Output the [x, y] coordinate of the center of the cell containing the given text.  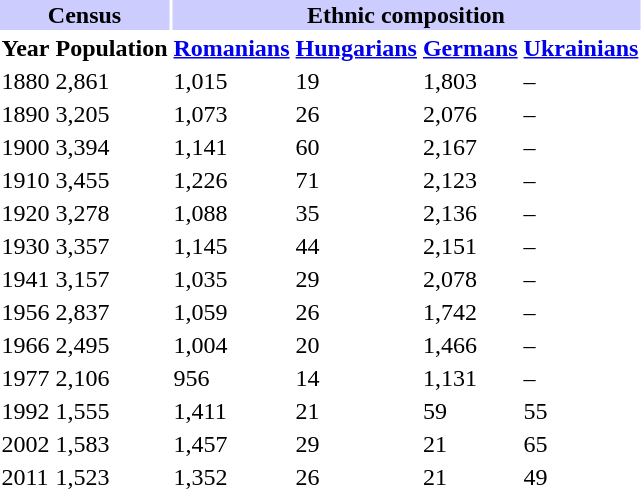
1,555 [112, 411]
3,278 [112, 213]
1,803 [470, 81]
1,457 [232, 444]
Hungarians [356, 48]
1,088 [232, 213]
71 [356, 180]
1880 [26, 81]
55 [581, 411]
956 [232, 378]
2,861 [112, 81]
60 [356, 147]
Ukrainians [581, 48]
1910 [26, 180]
1,226 [232, 180]
1920 [26, 213]
1966 [26, 345]
2,495 [112, 345]
59 [470, 411]
1890 [26, 114]
1900 [26, 147]
1,466 [470, 345]
14 [356, 378]
44 [356, 246]
1941 [26, 279]
Year [26, 48]
3,455 [112, 180]
1,059 [232, 312]
65 [581, 444]
3,357 [112, 246]
1,073 [232, 114]
2,136 [470, 213]
1930 [26, 246]
2,076 [470, 114]
Census [84, 15]
1977 [26, 378]
1,035 [232, 279]
2,167 [470, 147]
1,742 [470, 312]
19 [356, 81]
2002 [26, 444]
Romanians [232, 48]
2,837 [112, 312]
1,145 [232, 246]
2,151 [470, 246]
Ethnic composition [406, 15]
1,583 [112, 444]
3,205 [112, 114]
3,157 [112, 279]
2,106 [112, 378]
1,411 [232, 411]
20 [356, 345]
Population [112, 48]
1,015 [232, 81]
35 [356, 213]
1,004 [232, 345]
1992 [26, 411]
1956 [26, 312]
3,394 [112, 147]
Germans [470, 48]
1,141 [232, 147]
2,123 [470, 180]
2,078 [470, 279]
1,131 [470, 378]
